Provide the [x, y] coordinate of the cell's center where the given text is located.  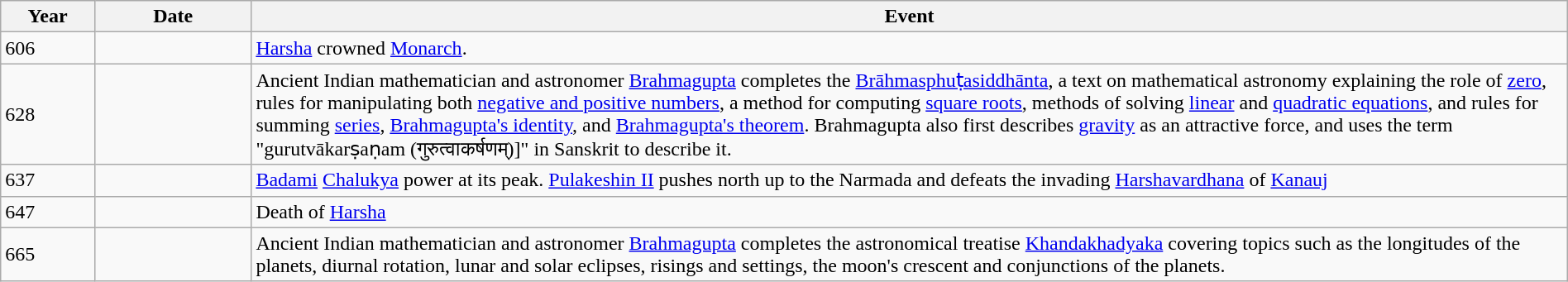
Harsha crowned Monarch. [910, 48]
628 [48, 114]
Badami Chalukya power at its peak. Pulakeshin II pushes north up to the Narmada and defeats the invading Harshavardhana of Kanauj [910, 180]
Year [48, 17]
647 [48, 212]
606 [48, 48]
665 [48, 255]
Event [910, 17]
637 [48, 180]
Death of Harsha [910, 212]
Date [172, 17]
